Extract the (x, y) coordinate from the center of the cell holding the provided text.  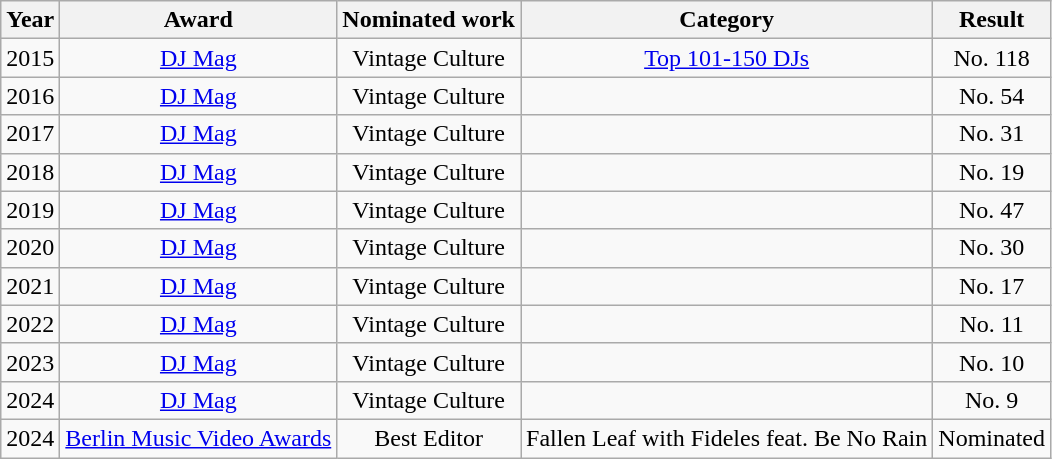
2016 (30, 96)
Award (198, 20)
2022 (30, 324)
2015 (30, 58)
No. 9 (992, 400)
No. 118 (992, 58)
No. 47 (992, 210)
Nominated (992, 438)
Nominated work (429, 20)
No. 54 (992, 96)
No. 10 (992, 362)
2018 (30, 172)
No. 11 (992, 324)
2023 (30, 362)
Top 101-150 DJs (726, 58)
Best Editor (429, 438)
2019 (30, 210)
2017 (30, 134)
2021 (30, 286)
Category (726, 20)
No. 31 (992, 134)
Result (992, 20)
Year (30, 20)
2020 (30, 248)
Fallen Leaf with Fideles feat. Be No Rain (726, 438)
Berlin Music Video Awards (198, 438)
No. 30 (992, 248)
No. 17 (992, 286)
No. 19 (992, 172)
